For the text-containing cell, return its midpoint in (x, y) coordinate format. 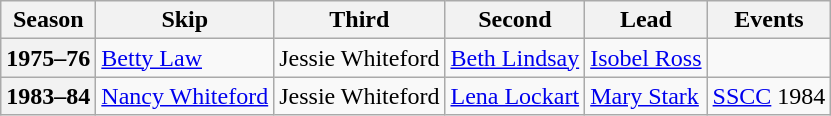
Nancy Whiteford (185, 96)
Season (48, 20)
Third (360, 20)
1983–84 (48, 96)
Lena Lockart (515, 96)
Lead (646, 20)
1975–76 (48, 58)
Betty Law (185, 58)
Beth Lindsay (515, 58)
Skip (185, 20)
SSCC 1984 (769, 96)
Second (515, 20)
Events (769, 20)
Mary Stark (646, 96)
Isobel Ross (646, 58)
